Return [x, y] of the center of cell containing provided text 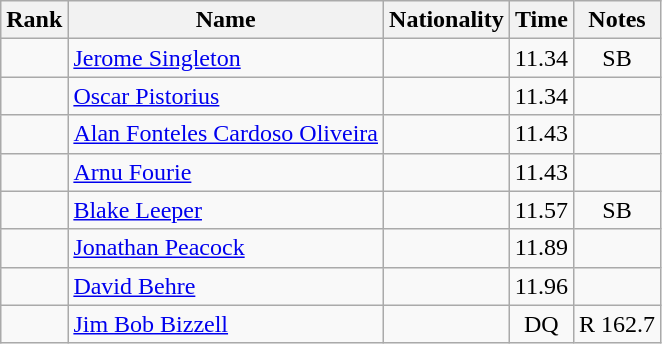
Name [226, 20]
R 162.7 [616, 324]
11.89 [541, 248]
Jerome Singleton [226, 58]
Jonathan Peacock [226, 248]
Arnu Fourie [226, 172]
Rank [34, 20]
Jim Bob Bizzell [226, 324]
Time [541, 20]
Nationality [447, 20]
Oscar Pistorius [226, 96]
David Behre [226, 286]
Alan Fonteles Cardoso Oliveira [226, 134]
11.57 [541, 210]
Notes [616, 20]
11.96 [541, 286]
Blake Leeper [226, 210]
DQ [541, 324]
